Provide the [x, y] coordinate of the cell's center where the given text is located.  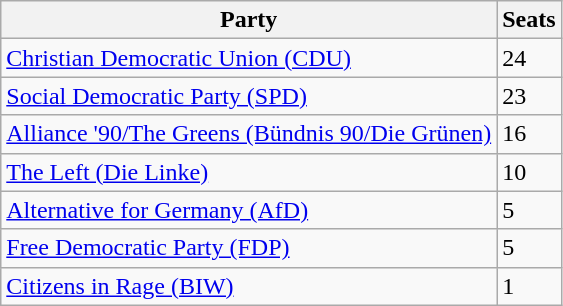
Alliance '90/The Greens (Bündnis 90/Die Grünen) [249, 134]
Alternative for Germany (AfD) [249, 210]
Christian Democratic Union (CDU) [249, 58]
Free Democratic Party (FDP) [249, 248]
1 [529, 286]
10 [529, 172]
24 [529, 58]
Party [249, 20]
Seats [529, 20]
16 [529, 134]
Social Democratic Party (SPD) [249, 96]
Citizens in Rage (BIW) [249, 286]
23 [529, 96]
The Left (Die Linke) [249, 172]
